For the text-containing cell, return its midpoint in [X, Y] coordinate format. 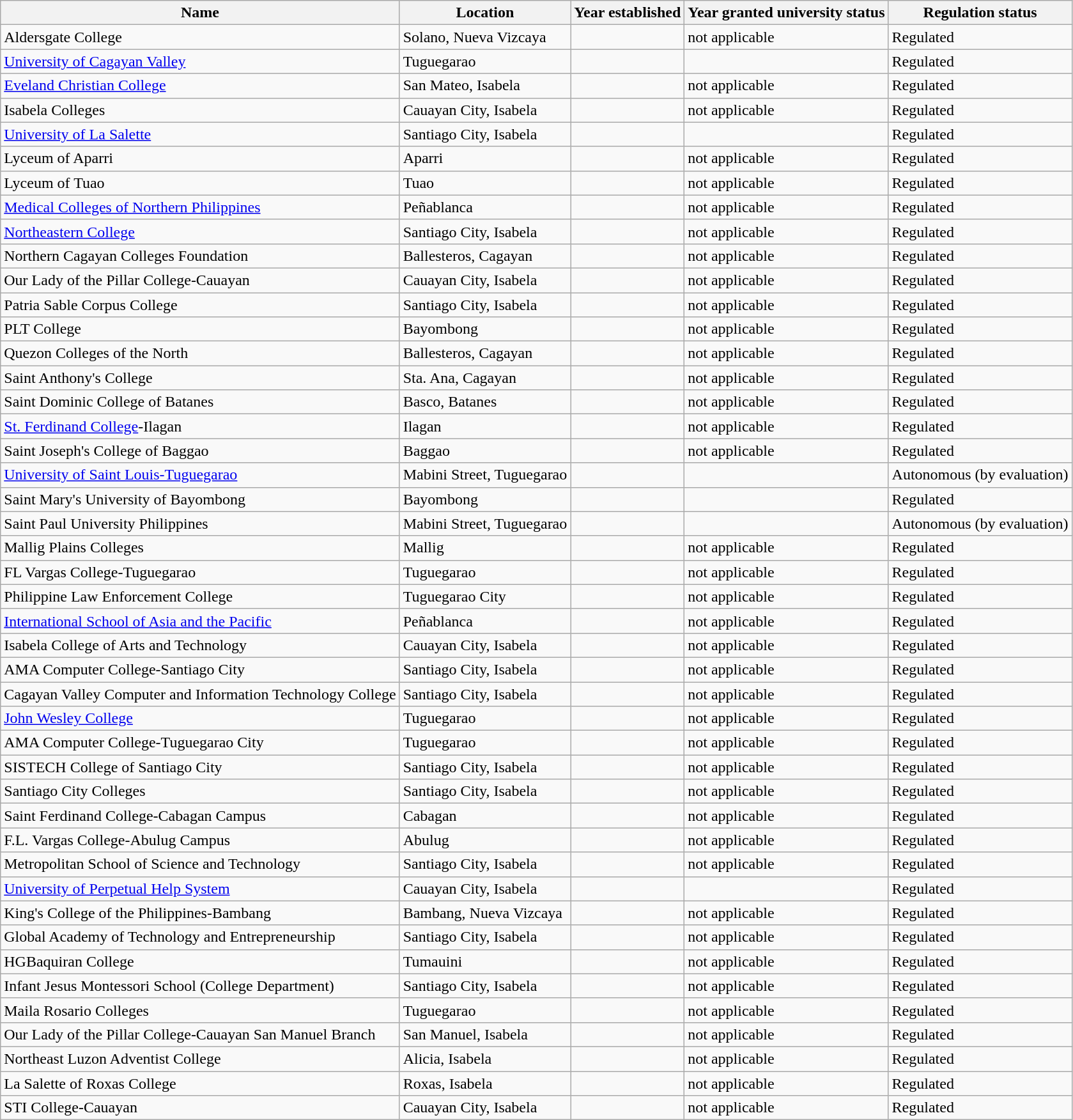
Basco, Batanes [485, 402]
Global Academy of Technology and Entrepreneurship [200, 937]
Alicia, Isabela [485, 1059]
Solano, Nueva Vizcaya [485, 37]
John Wesley College [200, 719]
Eveland Christian College [200, 86]
Saint Ferdinand College-Cabagan Campus [200, 816]
Year established [628, 13]
Quezon Colleges of the North [200, 354]
Aparri [485, 159]
Sta. Ana, Cagayan [485, 378]
Lyceum of Tuao [200, 183]
Infant Jesus Montessori School (College Department) [200, 986]
Aldersgate College [200, 37]
Bambang, Nueva Vizcaya [485, 913]
Maila Rosario Colleges [200, 1010]
International School of Asia and the Pacific [200, 621]
F.L. Vargas College-Abulug Campus [200, 840]
Tuguegarao City [485, 596]
Ilagan [485, 426]
University of La Salette [200, 134]
La Salette of Roxas College [200, 1084]
Mallig [485, 548]
Isabela Colleges [200, 110]
Northeastern College [200, 231]
SISTECH College of Santiago City [200, 767]
Saint Mary's University of Bayombong [200, 499]
Our Lady of the Pillar College-Cauayan [200, 280]
Baggao [485, 451]
Lyceum of Aparri [200, 159]
STI College-Cauayan [200, 1108]
Roxas, Isabela [485, 1084]
Abulug [485, 840]
St. Ferdinand College-Ilagan [200, 426]
Tuao [485, 183]
Name [200, 13]
Regulation status [980, 13]
Northern Cagayan Colleges Foundation [200, 256]
Isabela College of Arts and Technology [200, 645]
Saint Anthony's College [200, 378]
University of Perpetual Help System [200, 889]
Cagayan Valley Computer and Information Technology College [200, 694]
Mallig Plains Colleges [200, 548]
Tumauini [485, 961]
Our Lady of the Pillar College-Cauayan San Manuel Branch [200, 1034]
Cabagan [485, 816]
AMA Computer College-Tuguegarao City [200, 743]
Saint Paul University Philippines [200, 524]
Philippine Law Enforcement College [200, 596]
San Mateo, Isabela [485, 86]
FL Vargas College-Tuguegarao [200, 572]
Northeast Luzon Adventist College [200, 1059]
King's College of the Philippines-Bambang [200, 913]
HGBaquiran College [200, 961]
University of Saint Louis-Tuguegarao [200, 475]
University of Cagayan Valley [200, 61]
Santiago City Colleges [200, 791]
Medical Colleges of Northern Philippines [200, 207]
Metropolitan School of Science and Technology [200, 864]
Saint Joseph's College of Baggao [200, 451]
Patria Sable Corpus College [200, 305]
PLT College [200, 329]
Year granted university status [786, 13]
Location [485, 13]
Saint Dominic College of Batanes [200, 402]
San Manuel, Isabela [485, 1034]
AMA Computer College-Santiago City [200, 669]
